Extract the [x, y] coordinate from the center of the cell holding the provided text.  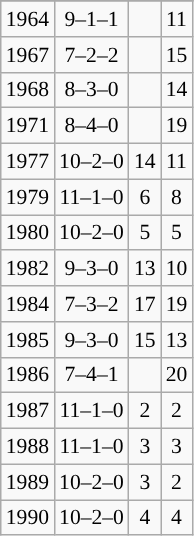
8–3–0 [92, 90]
17 [145, 304]
7–4–1 [92, 375]
1988 [28, 447]
1968 [28, 90]
8 [177, 197]
10 [177, 269]
1980 [28, 233]
1977 [28, 162]
1964 [28, 19]
1971 [28, 126]
1984 [28, 304]
7–2–2 [92, 55]
20 [177, 375]
1990 [28, 518]
7–3–2 [92, 304]
8–4–0 [92, 126]
9–1–1 [92, 19]
1986 [28, 375]
1985 [28, 340]
1987 [28, 411]
1979 [28, 197]
1967 [28, 55]
1982 [28, 269]
1989 [28, 482]
6 [145, 197]
